Return [X, Y] of the center of cell containing provided text 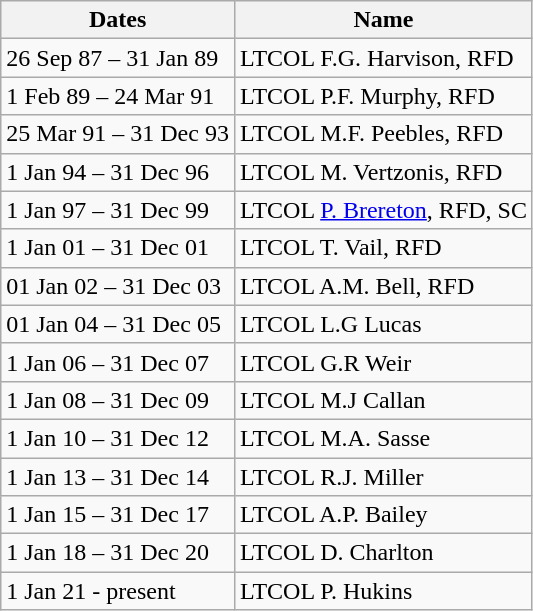
LTCOL F.G. Harvison, RFD [383, 58]
1 Jan 21 - present [118, 591]
LTCOL L.G Lucas [383, 324]
1 Jan 18 – 31 Dec 20 [118, 553]
1 Jan 08 – 31 Dec 09 [118, 400]
1 Jan 94 – 31 Dec 96 [118, 172]
LTCOL R.J. Miller [383, 477]
LTCOL P. Brereton, RFD, SC [383, 210]
LTCOL A.P. Bailey [383, 515]
1 Jan 01 – 31 Dec 01 [118, 248]
1 Jan 10 – 31 Dec 12 [118, 438]
LTCOL A.M. Bell, RFD [383, 286]
26 Sep 87 – 31 Jan 89 [118, 58]
Dates [118, 20]
01 Jan 02 – 31 Dec 03 [118, 286]
LTCOL M.J Callan [383, 400]
1 Jan 15 – 31 Dec 17 [118, 515]
1 Feb 89 – 24 Mar 91 [118, 96]
Name [383, 20]
01 Jan 04 – 31 Dec 05 [118, 324]
LTCOL M.A. Sasse [383, 438]
1 Jan 06 – 31 Dec 07 [118, 362]
25 Mar 91 – 31 Dec 93 [118, 134]
1 Jan 13 – 31 Dec 14 [118, 477]
1 Jan 97 – 31 Dec 99 [118, 210]
LTCOL P.F. Murphy, RFD [383, 96]
LTCOL M. Vertzonis, RFD [383, 172]
LTCOL D. Charlton [383, 553]
LTCOL G.R Weir [383, 362]
LTCOL P. Hukins [383, 591]
LTCOL M.F. Peebles, RFD [383, 134]
LTCOL T. Vail, RFD [383, 248]
